For the text-containing cell, return its midpoint in (x, y) coordinate format. 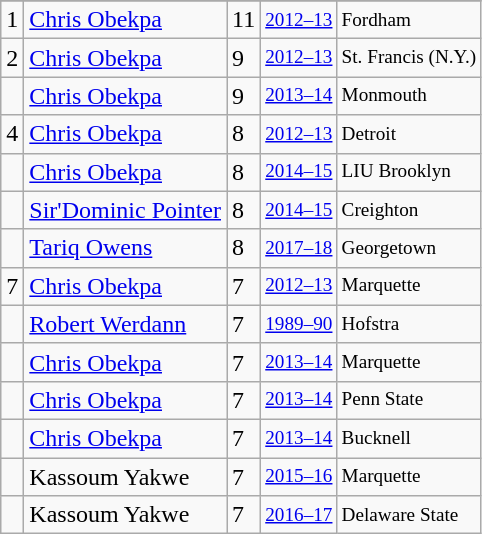
Fordham (409, 20)
Sir'Dominic Pointer (126, 210)
2015–16 (299, 477)
2016–17 (299, 515)
Robert Werdann (126, 324)
2 (12, 58)
1989–90 (299, 324)
Monmouth (409, 96)
Georgetown (409, 248)
11 (244, 20)
2017–18 (299, 248)
St. Francis (N.Y.) (409, 58)
LIU Brooklyn (409, 172)
Tariq Owens (126, 248)
1 (12, 20)
Penn State (409, 400)
Bucknell (409, 438)
Delaware State (409, 515)
4 (12, 134)
Creighton (409, 210)
Detroit (409, 134)
Hofstra (409, 324)
